Return the (X, Y) coordinate for the center point of the cell that contains the specified text.  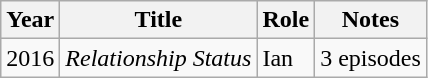
3 episodes (371, 58)
2016 (30, 58)
Role (286, 20)
Relationship Status (158, 58)
Title (158, 20)
Year (30, 20)
Notes (371, 20)
Ian (286, 58)
